Identify which cell holds the provided text, then report its [X, Y] central coordinate. 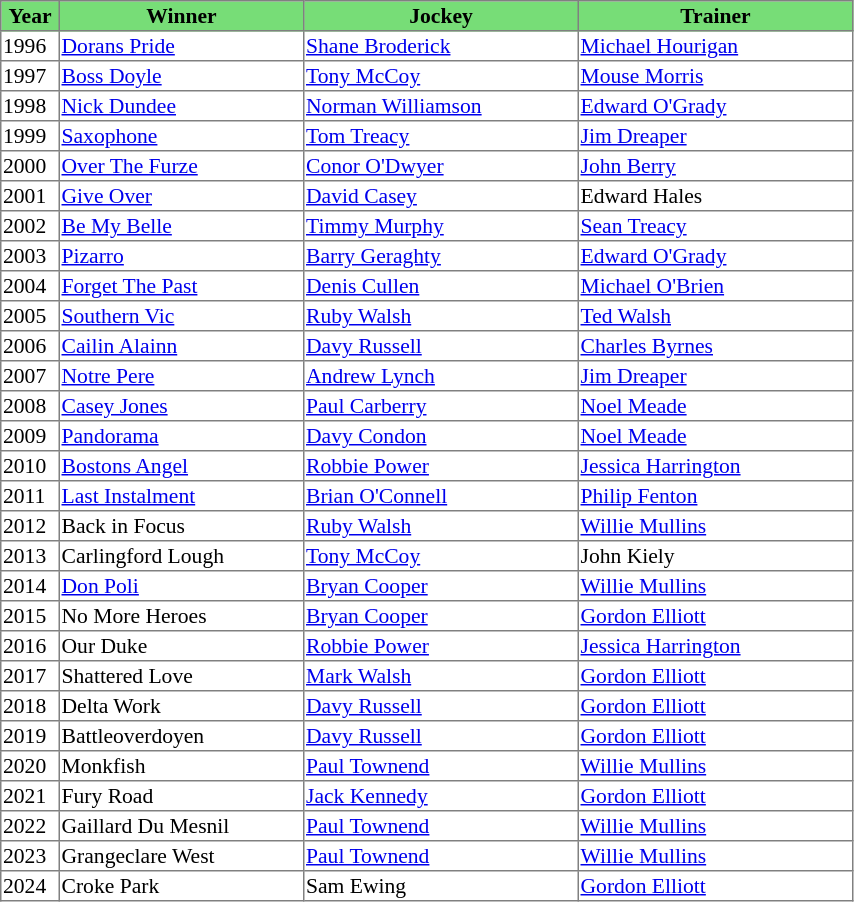
John Kiely [715, 556]
1996 [30, 46]
Grangeclare West [181, 856]
2013 [30, 556]
Gaillard Du Mesnil [181, 826]
2002 [30, 226]
Battleoverdoyen [181, 736]
2014 [30, 586]
Brian O'Connell [441, 496]
Fury Road [181, 796]
2024 [30, 886]
Pizarro [181, 256]
2008 [30, 406]
Timmy Murphy [441, 226]
Jockey [441, 16]
Cailin Alainn [181, 346]
Shane Broderick [441, 46]
2015 [30, 616]
Southern Vic [181, 316]
Bostons Angel [181, 466]
2007 [30, 376]
2009 [30, 436]
Winner [181, 16]
2017 [30, 676]
Give Over [181, 196]
1998 [30, 106]
2010 [30, 466]
David Casey [441, 196]
Mark Walsh [441, 676]
Ted Walsh [715, 316]
2004 [30, 286]
Forget The Past [181, 286]
Barry Geraghty [441, 256]
Our Duke [181, 646]
Sean Treacy [715, 226]
Last Instalment [181, 496]
Nick Dundee [181, 106]
1997 [30, 76]
2022 [30, 826]
Jack Kennedy [441, 796]
Notre Pere [181, 376]
Shattered Love [181, 676]
Conor O'Dwyer [441, 166]
2003 [30, 256]
Michael Hourigan [715, 46]
2012 [30, 526]
2001 [30, 196]
Norman Williamson [441, 106]
Delta Work [181, 706]
John Berry [715, 166]
Mouse Morris [715, 76]
2020 [30, 766]
Pandorama [181, 436]
Don Poli [181, 586]
No More Heroes [181, 616]
Andrew Lynch [441, 376]
2018 [30, 706]
Philip Fenton [715, 496]
2005 [30, 316]
2006 [30, 346]
2019 [30, 736]
Over The Furze [181, 166]
Dorans Pride [181, 46]
Carlingford Lough [181, 556]
Year [30, 16]
Paul Carberry [441, 406]
Saxophone [181, 136]
Denis Cullen [441, 286]
Tom Treacy [441, 136]
2023 [30, 856]
Michael O'Brien [715, 286]
Be My Belle [181, 226]
2000 [30, 166]
2016 [30, 646]
1999 [30, 136]
2011 [30, 496]
2021 [30, 796]
Davy Condon [441, 436]
Edward Hales [715, 196]
Trainer [715, 16]
Boss Doyle [181, 76]
Sam Ewing [441, 886]
Monkfish [181, 766]
Croke Park [181, 886]
Back in Focus [181, 526]
Casey Jones [181, 406]
Charles Byrnes [715, 346]
